Detect which cell encompasses the target text, then output its [x, y] center coordinate. 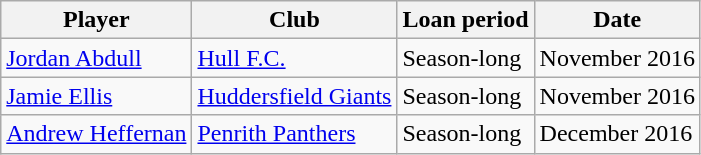
Hull F.C. [294, 58]
Andrew Heffernan [96, 134]
Jamie Ellis [96, 96]
Club [294, 20]
Date [617, 20]
Huddersfield Giants [294, 96]
December 2016 [617, 134]
Loan period [466, 20]
Penrith Panthers [294, 134]
Jordan Abdull [96, 58]
Player [96, 20]
